Search for the cell housing the specified text and yield its (x, y) center coordinate. 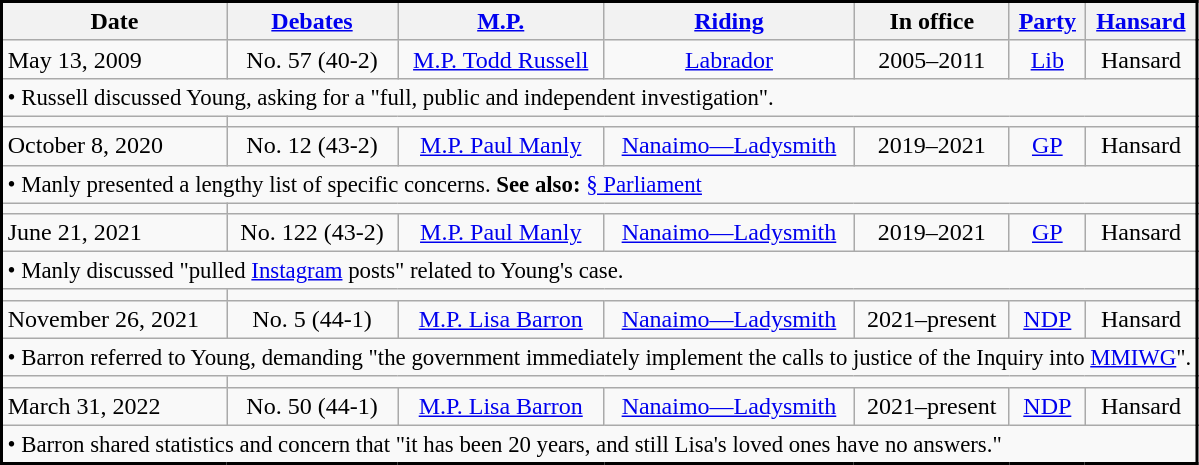
2005–2011 (932, 59)
• Manly presented a lengthy list of specific concerns. See also: § Parliament (600, 184)
Party (1047, 22)
March 31, 2022 (114, 406)
• Manly discussed "pulled Instagram posts" related to Young's case. (600, 271)
No. 57 (40-2) (312, 59)
• Barron referred to Young, demanding "the government immediately implement the calls to justice of the Inquiry into MMIWG". (600, 358)
Date (114, 22)
Riding (729, 22)
M.P. Todd Russell (501, 59)
May 13, 2009 (114, 59)
Labrador (729, 59)
June 21, 2021 (114, 233)
No. 122 (43-2) (312, 233)
October 8, 2020 (114, 146)
Lib (1047, 59)
In office (932, 22)
Debates (312, 22)
No. 12 (43-2) (312, 146)
No. 50 (44-1) (312, 406)
M.P. (501, 22)
• Barron shared statistics and concern that "it has been 20 years, and still Lisa's loved ones have no answers." (600, 444)
No. 5 (44-1) (312, 319)
• Russell discussed Young, asking for a "full, public and independent investigation". (600, 97)
November 26, 2021 (114, 319)
